Extract the [x, y] coordinate from the center of the cell holding the provided text.  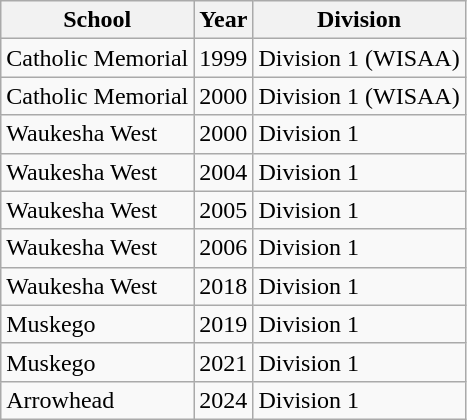
School [98, 20]
2006 [224, 248]
1999 [224, 58]
2005 [224, 210]
2021 [224, 362]
Year [224, 20]
Arrowhead [98, 400]
2019 [224, 324]
2004 [224, 172]
Division [359, 20]
2018 [224, 286]
2024 [224, 400]
